Find where the given text appears and provide that cell's center as (x, y) coordinate. 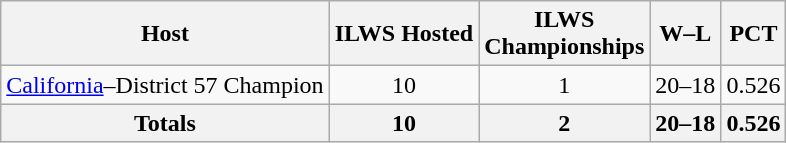
Host (165, 34)
W–L (686, 34)
2 (564, 123)
California–District 57 Champion (165, 85)
1 (564, 85)
ILWS Hosted (404, 34)
Totals (165, 123)
PCT (754, 34)
ILWSChampionships (564, 34)
